Return the [x, y] coordinate for the center point of the cell that contains the specified text.  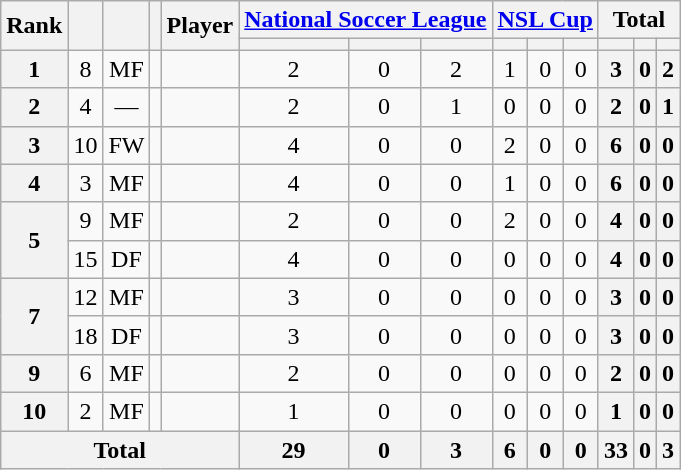
33 [616, 449]
7 [34, 316]
18 [86, 335]
FW [126, 145]
NSL Cup [545, 20]
5 [34, 240]
12 [86, 297]
29 [294, 449]
Player [200, 26]
— [126, 107]
15 [86, 259]
8 [86, 69]
National Soccer League [366, 20]
Rank [34, 26]
